Extract the [X, Y] coordinate from the center of the cell holding the provided text.  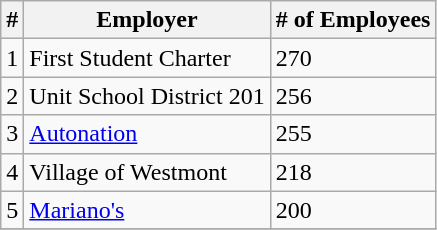
Unit School District 201 [147, 96]
# [12, 20]
200 [353, 210]
5 [12, 210]
Employer [147, 20]
1 [12, 58]
218 [353, 172]
3 [12, 134]
Village of Westmont [147, 172]
Mariano's [147, 210]
255 [353, 134]
# of Employees [353, 20]
256 [353, 96]
Autonation [147, 134]
4 [12, 172]
2 [12, 96]
First Student Charter [147, 58]
270 [353, 58]
